Capture the cell that displays the provided text and extract its (X, Y) central coordinate. 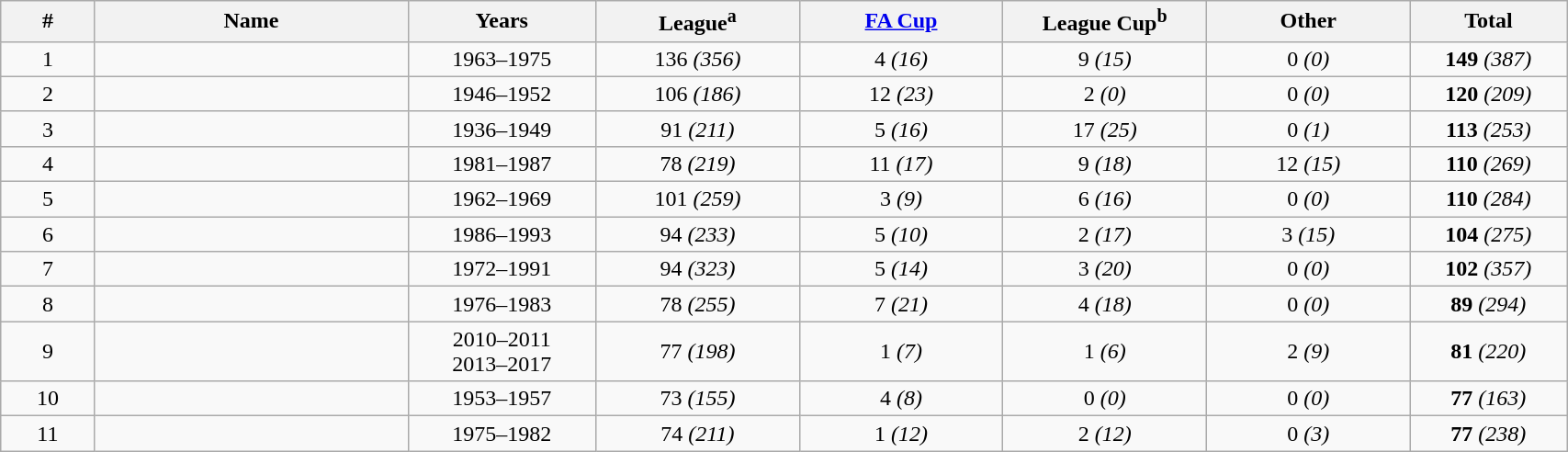
89 (294) (1488, 304)
0 (3) (1308, 434)
Years (502, 22)
77 (163) (1488, 399)
136 (356) (698, 59)
12 (23) (901, 94)
4 (48, 164)
1 (6) (1105, 351)
7 (21) (901, 304)
6 (48, 234)
78 (219) (698, 164)
8 (48, 304)
77 (198) (698, 351)
3 (48, 129)
7 (48, 269)
4 (8) (901, 399)
0 (1) (1308, 129)
77 (238) (1488, 434)
81 (220) (1488, 351)
3 (20) (1105, 269)
# (48, 22)
2 (17) (1105, 234)
1 (12) (901, 434)
10 (48, 399)
102 (357) (1488, 269)
1972–1991 (502, 269)
4 (18) (1105, 304)
11 (48, 434)
2 (0) (1105, 94)
74 (211) (698, 434)
1986–1993 (502, 234)
78 (255) (698, 304)
League Cupb (1105, 22)
9 (15) (1105, 59)
FA Cup (901, 22)
149 (387) (1488, 59)
Total (1488, 22)
9 (48, 351)
120 (209) (1488, 94)
94 (233) (698, 234)
91 (211) (698, 129)
1963–1975 (502, 59)
2 (48, 94)
101 (259) (698, 199)
Name (252, 22)
2 (9) (1308, 351)
3 (9) (901, 199)
1975–1982 (502, 434)
104 (275) (1488, 234)
113 (253) (1488, 129)
5 (14) (901, 269)
2 (12) (1105, 434)
1976–1983 (502, 304)
17 (25) (1105, 129)
5 (48, 199)
6 (16) (1105, 199)
1946–1952 (502, 94)
106 (186) (698, 94)
11 (17) (901, 164)
3 (15) (1308, 234)
Leaguea (698, 22)
1981–1987 (502, 164)
1953–1957 (502, 399)
1962–1969 (502, 199)
94 (323) (698, 269)
12 (15) (1308, 164)
1936–1949 (502, 129)
5 (10) (901, 234)
5 (16) (901, 129)
4 (16) (901, 59)
110 (284) (1488, 199)
1 (48, 59)
1 (7) (901, 351)
73 (155) (698, 399)
9 (18) (1105, 164)
2010–20112013–2017 (502, 351)
110 (269) (1488, 164)
Other (1308, 22)
